Pinpoint the cell where the given text exists, returning its (x, y) midpoint coordinate. 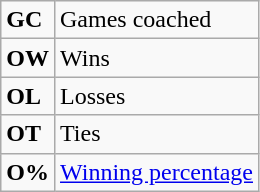
GC (28, 20)
Winning percentage (156, 172)
OT (28, 134)
OW (28, 58)
Games coached (156, 20)
Losses (156, 96)
Wins (156, 58)
OL (28, 96)
O% (28, 172)
Ties (156, 134)
